Determine the (x, y) coordinate at the center of the cell enclosing the given text.  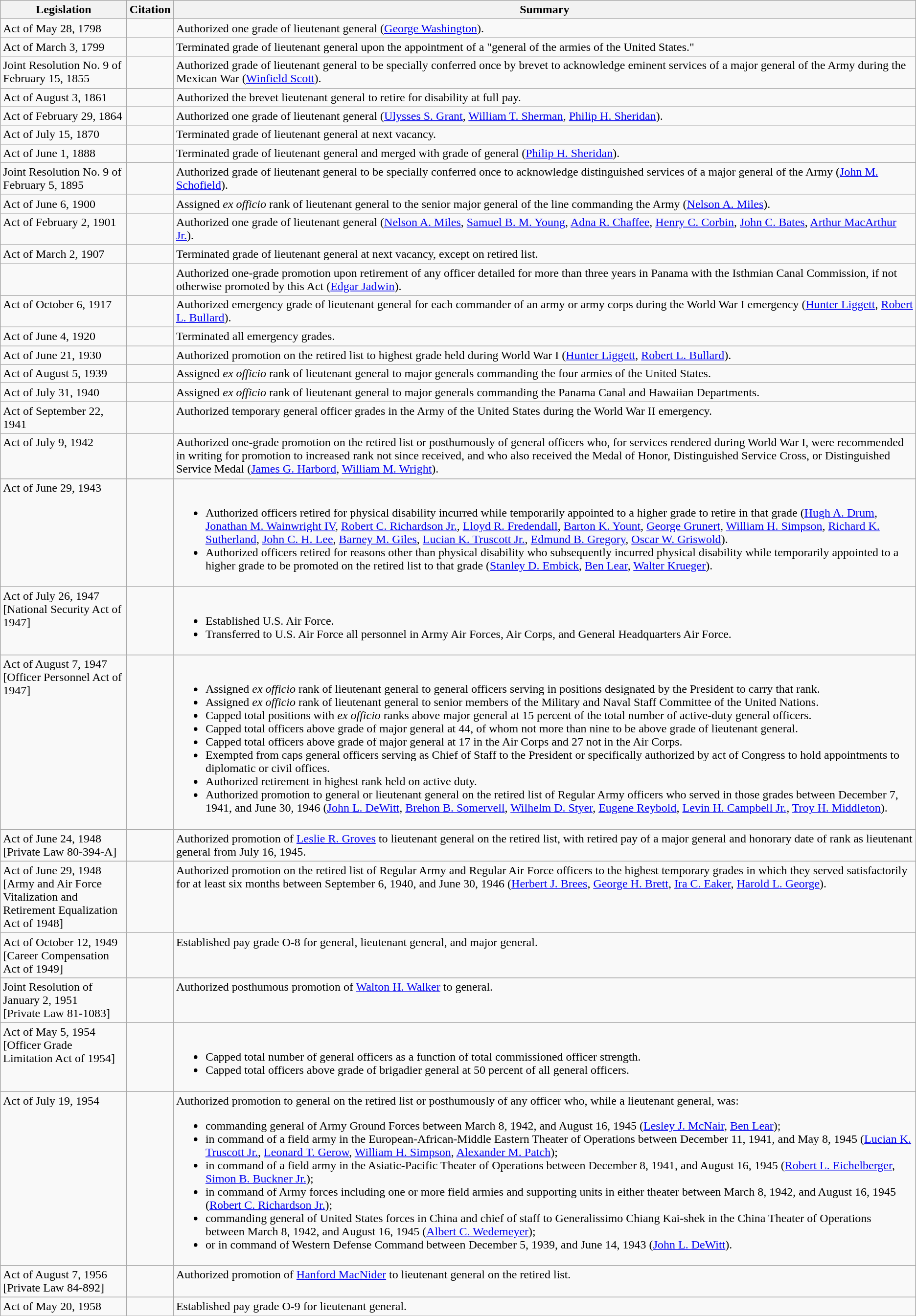
Summary (544, 10)
Authorized promotion on the retired list to highest grade held during World War I (Hunter Liggett, Robert L. Bullard). (544, 355)
Authorized temporary general officer grades in the Army of the United States during the World War II emergency. (544, 418)
Act of June 4, 1920 (64, 337)
Act of August 7, 1956[Private Law 84-892] (64, 1282)
Authorized promotion of Hanford MacNider to lieutenant general on the retired list. (544, 1282)
Established U.S. Air Force.Transferred to U.S. Air Force all personnel in Army Air Forces, Air Corps, and General Headquarters Air Force. (544, 621)
Act of May 28, 1798 (64, 28)
Authorized the brevet lieutenant general to retire for disability at full pay. (544, 97)
Established pay grade O-9 for lieutenant general. (544, 1307)
Assigned ex officio rank of lieutenant general to major generals commanding the Panama Canal and Hawaiian Departments. (544, 392)
Act of February 29, 1864 (64, 116)
Act of March 2, 1907 (64, 254)
Terminated all emergency grades. (544, 337)
Act of August 5, 1939 (64, 374)
Act of June 29, 1943 (64, 532)
Act of June 29, 1948[Army and Air Force Vitalization and Retirement Equalization Act of 1948] (64, 897)
Authorized posthumous promotion of Walton H. Walker to general. (544, 1000)
Act of May 5, 1954[Officer Grade Limitation Act of 1954] (64, 1057)
Act of June 1, 1888 (64, 153)
Act of October 6, 1917 (64, 311)
Joint Resolution No. 9 of February 5, 1895 (64, 178)
Terminated grade of lieutenant general and merged with grade of general (Philip H. Sheridan). (544, 153)
Legislation (64, 10)
Assigned ex officio rank of lieutenant general to the senior major general of the line commanding the Army (Nelson A. Miles). (544, 204)
Act of July 19, 1954 (64, 1178)
Act of June 6, 1900 (64, 204)
Act of June 21, 1930 (64, 355)
Terminated grade of lieutenant general at next vacancy, except on retired list. (544, 254)
Authorized one grade of lieutenant general (George Washington). (544, 28)
Act of June 24, 1948[Private Law 80-394-A] (64, 845)
Joint Resolution No. 9 of February 15, 1855 (64, 72)
Act of July 15, 1870 (64, 135)
Act of August 7, 1947[Officer Personnel Act of 1947] (64, 742)
Act of March 3, 1799 (64, 47)
Authorized one grade of lieutenant general (Ulysses S. Grant, William T. Sherman, Philip H. Sheridan). (544, 116)
Act of February 2, 1901 (64, 229)
Terminated grade of lieutenant general at next vacancy. (544, 135)
Act of July 9, 1942 (64, 456)
Act of July 31, 1940 (64, 392)
Assigned ex officio rank of lieutenant general to major generals commanding the four armies of the United States. (544, 374)
Act of May 20, 1958 (64, 1307)
Terminated grade of lieutenant general upon the appointment of a "general of the armies of the United States." (544, 47)
Joint Resolution of January 2, 1951[Private Law 81-1083] (64, 1000)
Act of September 22, 1941 (64, 418)
Act of August 3, 1861 (64, 97)
Act of July 26, 1947[National Security Act of 1947] (64, 621)
Citation (150, 10)
Established pay grade O-8 for general, lieutenant general, and major general. (544, 955)
Act of October 12, 1949[Career Compensation Act of 1949] (64, 955)
